Output the [X, Y] coordinate of the center of the cell containing the given text.  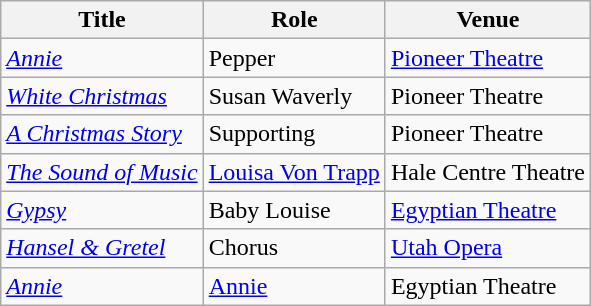
Hale Centre Theatre [488, 172]
Utah Opera [488, 248]
Role [294, 20]
Pepper [294, 58]
The Sound of Music [102, 172]
Supporting [294, 134]
White Christmas [102, 96]
Gypsy [102, 210]
Hansel & Gretel [102, 248]
Susan Waverly [294, 96]
Baby Louise [294, 210]
Venue [488, 20]
Title [102, 20]
Chorus [294, 248]
Louisa Von Trapp [294, 172]
A Christmas Story [102, 134]
